Output the (X, Y) coordinate of the center of the cell containing the given text.  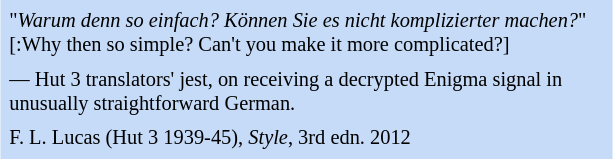
― Hut 3 translators' jest, on receiving a decrypted Enigma signal in unusually straightforward German. (306, 92)
"Warum denn so einfach? Können Sie es nicht komplizierter machen?" [:Why then so simple? Can't you make it more complicated?] (306, 34)
F. L. Lucas (Hut 3 1939-45), Style, 3rd edn. 2012 (306, 138)
